Identify which cell holds the provided text, then report its (X, Y) central coordinate. 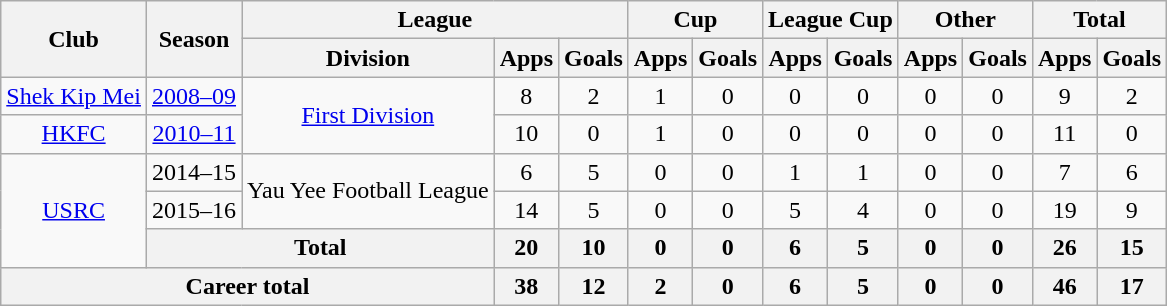
4 (864, 210)
46 (1064, 286)
8 (526, 96)
Career total (248, 286)
Other (965, 20)
20 (526, 248)
17 (1132, 286)
Division (368, 58)
15 (1132, 248)
11 (1064, 134)
League Cup (831, 20)
12 (594, 286)
Shek Kip Mei (74, 96)
League (436, 20)
Club (74, 39)
First Division (368, 115)
14 (526, 210)
2008–09 (194, 96)
26 (1064, 248)
2014–15 (194, 172)
19 (1064, 210)
Yau Yee Football League (368, 191)
7 (1064, 172)
2015–16 (194, 210)
2010–11 (194, 134)
Season (194, 39)
Cup (695, 20)
USRC (74, 210)
38 (526, 286)
HKFC (74, 134)
